Extract the (x, y) coordinate from the center of the cell holding the provided text.  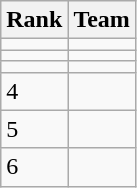
4 (34, 91)
Rank (34, 20)
5 (34, 129)
Team (102, 20)
6 (34, 167)
